Return the (X, Y) coordinate for the center point of the cell that contains the specified text.  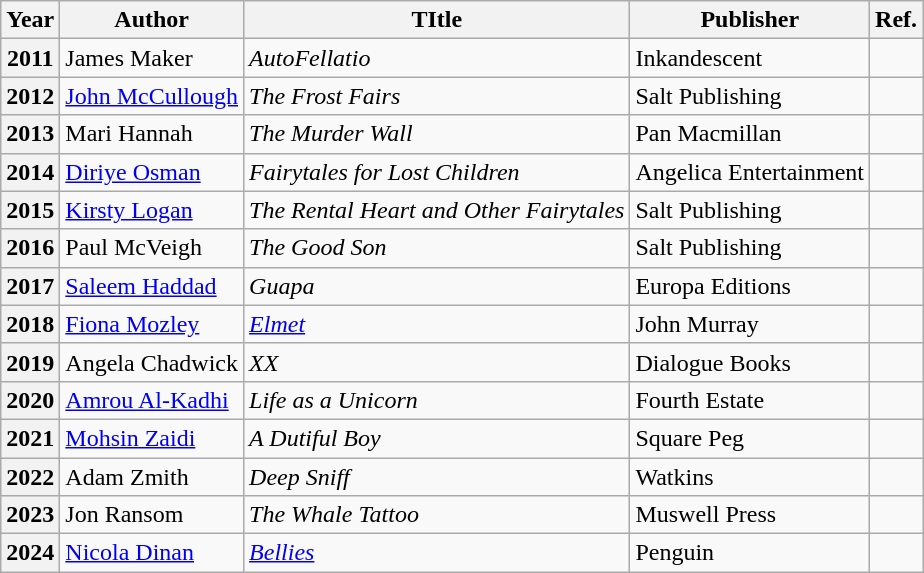
2014 (30, 172)
XX (437, 362)
2015 (30, 210)
Watkins (750, 477)
James Maker (152, 58)
Paul McVeigh (152, 248)
Angelica Entertainment (750, 172)
Adam Zmith (152, 477)
Elmet (437, 324)
AutoFellatio (437, 58)
Year (30, 20)
2011 (30, 58)
Mari Hannah (152, 134)
TItle (437, 20)
2013 (30, 134)
2016 (30, 248)
Fairytales for Lost Children (437, 172)
Saleem Haddad (152, 286)
2018 (30, 324)
Amrou Al-Kadhi (152, 400)
John Murray (750, 324)
Life as a Unicorn (437, 400)
Nicola Dinan (152, 553)
Europa Editions (750, 286)
Fiona Mozley (152, 324)
Kirsty Logan (152, 210)
Square Peg (750, 438)
A Dutiful Boy (437, 438)
Pan Macmillan (750, 134)
John McCullough (152, 96)
Jon Ransom (152, 515)
2022 (30, 477)
2023 (30, 515)
The Good Son (437, 248)
Guapa (437, 286)
2020 (30, 400)
The Rental Heart and Other Fairytales (437, 210)
Publisher (750, 20)
Bellies (437, 553)
Ref. (896, 20)
2017 (30, 286)
Inkandescent (750, 58)
Diriye Osman (152, 172)
Penguin (750, 553)
The Whale Tattoo (437, 515)
2012 (30, 96)
Fourth Estate (750, 400)
Author (152, 20)
The Frost Fairs (437, 96)
Mohsin Zaidi (152, 438)
2019 (30, 362)
Angela Chadwick (152, 362)
Muswell Press (750, 515)
Dialogue Books (750, 362)
The Murder Wall (437, 134)
2024 (30, 553)
Deep Sniff (437, 477)
2021 (30, 438)
